Output the [x, y] coordinate of the center of the cell containing the given text.  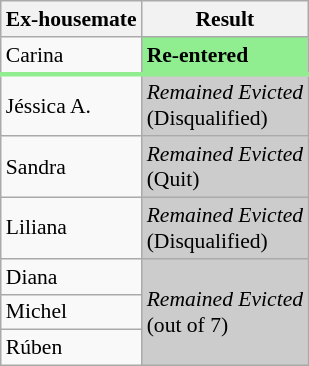
Liliana [72, 228]
Rúben [72, 348]
Result [226, 19]
Ex-housemate [72, 19]
Jéssica A. [72, 106]
Michel [72, 312]
Remained Evicted(out of 7) [226, 312]
Diana [72, 277]
Remained Evicted(Quit) [226, 168]
Carina [72, 56]
Sandra [72, 168]
Re-entered [226, 56]
